Capture the cell that displays the provided text and extract its [x, y] central coordinate. 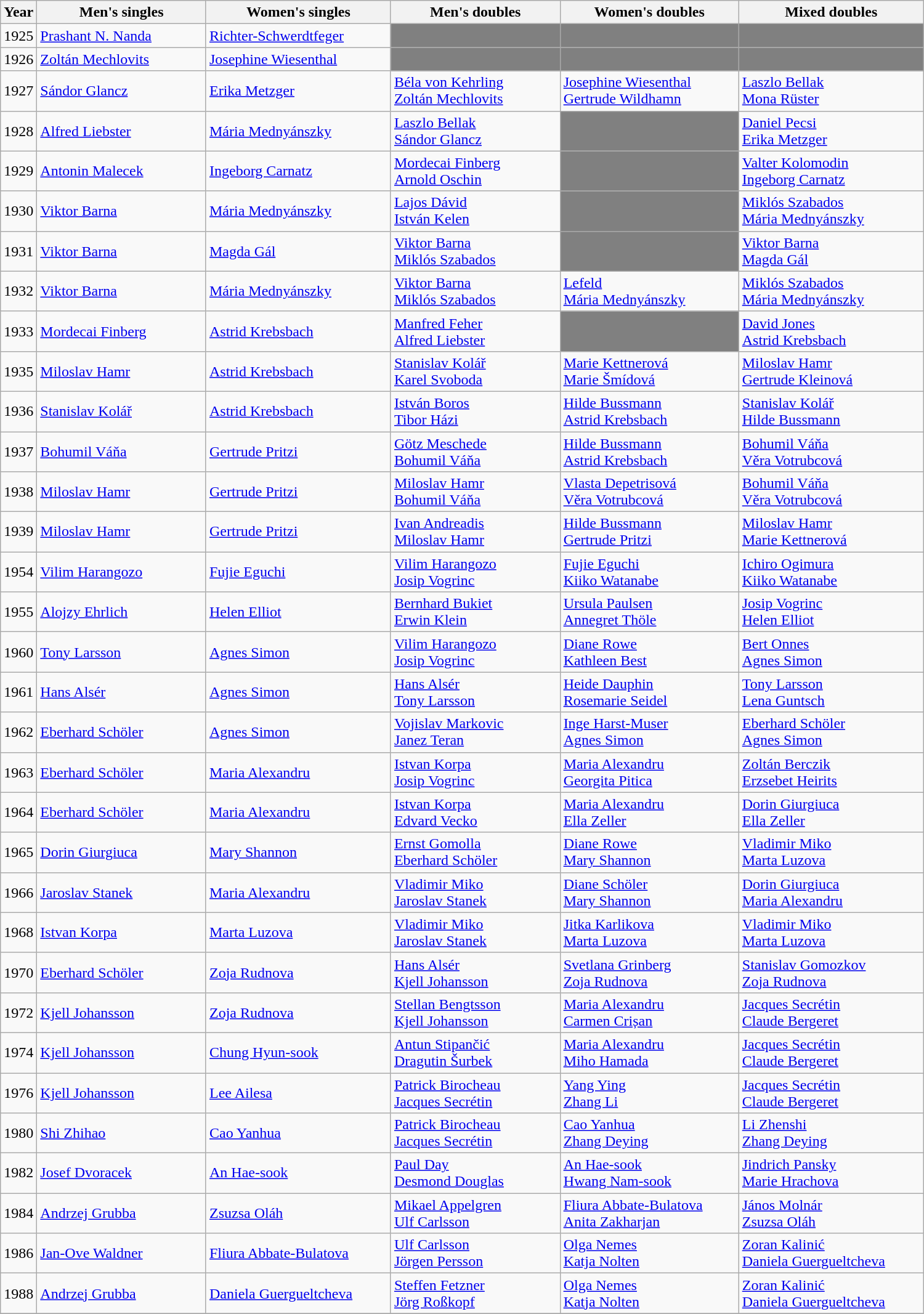
1937 [18, 451]
Stanislav Gomozkov Zoja Rudnova [831, 972]
Heide Dauphin Rosemarie Seidel [649, 692]
Ivan Andreadis Miloslav Hamr [476, 532]
Vlasta Depetrisová Věra Votrubcová [649, 492]
Richter-Schwerdtfeger [298, 36]
Men's singles [122, 12]
Diane Rowe Kathleen Best [649, 652]
1968 [18, 933]
1939 [18, 532]
Hans Alsér Kjell Johansson [476, 972]
Stellan Bengtsson Kjell Johansson [476, 1013]
Eberhard Schöler Agnes Simon [831, 732]
David Jones Astrid Krebsbach [831, 331]
Hilde Bussmann Gertrude Pritzi [649, 532]
Vilim Harangozo [122, 572]
János Molnár Zsuzsa Oláh [831, 1214]
1933 [18, 331]
Ichiro Ogimura Kiiko Watanabe [831, 572]
Steffen Fetzner Jörg Roßkopf [476, 1294]
Istvan Korpa [122, 933]
1970 [18, 972]
Laszlo Bellak Mona Rüster [831, 91]
Paul Day Desmond Douglas [476, 1173]
1962 [18, 732]
Cao Yanhua Zhang Deying [649, 1134]
Sándor Glancz [122, 91]
Josephine Wiesenthal [298, 59]
Yang Ying Zhang Li [649, 1093]
Alfred Liebster [122, 131]
Mixed doubles [831, 12]
Svetlana Grinberg Zoja Rudnova [649, 972]
Chung Hyun-sook [298, 1052]
Josip Vogrinc Helen Elliot [831, 612]
1976 [18, 1093]
Cao Yanhua [298, 1134]
Maria Alexandru Ella Zeller [649, 812]
1926 [18, 59]
Ingeborg Carnatz [298, 171]
Béla von Kehrling Zoltán Mechlovits [476, 91]
Miloslav Hamr Gertrude Kleinová [831, 371]
Zoltán Berczik Erzsebet Heirits [831, 773]
Valter Kolomodin Ingeborg Carnatz [831, 171]
Laszlo Bellak Sándor Glancz [476, 131]
Erika Metzger [298, 91]
1955 [18, 612]
Stanislav Kolář [122, 412]
Hans Alsér [122, 692]
1982 [18, 1173]
Istvan Korpa Edvard Vecko [476, 812]
Inge Harst-Muser Agnes Simon [649, 732]
1928 [18, 131]
Jindrich Pansky Marie Hrachova [831, 1173]
Manfred Feher Alfred Liebster [476, 331]
1964 [18, 812]
1965 [18, 853]
Dorin Giurgiuca [122, 853]
Stanislav Kolář Karel Svoboda [476, 371]
Bert Onnes Agnes Simon [831, 652]
1936 [18, 412]
Marie Kettnerová Marie Šmídová [649, 371]
Daniela Guergueltcheva [298, 1294]
Viktor Barna Magda Gál [831, 251]
Miloslav Hamr Bohumil Váňa [476, 492]
Daniel Pecsi Erika Metzger [831, 131]
1929 [18, 171]
1980 [18, 1134]
Jaroslav Stanek [122, 892]
1954 [18, 572]
Diane Schöler Mary Shannon [649, 892]
Lajos Dávid István Kelen [476, 211]
1931 [18, 251]
Fliura Abbate-Bulatova Anita Zakharjan [649, 1214]
1984 [18, 1214]
Maria Alexandru Miho Hamada [649, 1052]
An Hae-sook [298, 1173]
1974 [18, 1052]
Li Zhenshi Zhang Deying [831, 1134]
Mary Shannon [298, 853]
1972 [18, 1013]
Zoltán Mechlovits [122, 59]
Helen Elliot [298, 612]
Magda Gál [298, 251]
Tony Larsson Lena Guntsch [831, 692]
Mikael Appelgren Ulf Carlsson [476, 1214]
Tony Larsson [122, 652]
Alojzy Ehrlich [122, 612]
Prashant N. Nanda [122, 36]
Jan-Ove Waldner [122, 1253]
Zsuzsa Oláh [298, 1214]
Year [18, 12]
Götz Meschede Bohumil Váňa [476, 451]
Josef Dvoracek [122, 1173]
1960 [18, 652]
1963 [18, 773]
Fujie Eguchi [298, 572]
Diane Rowe Mary Shannon [649, 853]
Ernst Gomolla Eberhard Schöler [476, 853]
1935 [18, 371]
Mordecai Finberg [122, 331]
Ulf Carlsson Jörgen Persson [476, 1253]
Dorin Giurgiuca Ella Zeller [831, 812]
1938 [18, 492]
Vojislav Markovic Janez Teran [476, 732]
Stanislav Kolář Hilde Bussmann [831, 412]
An Hae-sook Hwang Nam-sook [649, 1173]
1927 [18, 91]
Lefeld Mária Mednyánszky [649, 291]
Maria Alexandru Carmen Crișan [649, 1013]
Hans Alsér Tony Larsson [476, 692]
Lee Ailesa [298, 1093]
Istvan Korpa Josip Vogrinc [476, 773]
Maria Alexandru Georgita Pitica [649, 773]
Fujie Eguchi Kiiko Watanabe [649, 572]
Miloslav Hamr Marie Kettnerová [831, 532]
Ursula Paulsen Annegret Thöle [649, 612]
Marta Luzova [298, 933]
Shi Zhihao [122, 1134]
Women's singles [298, 12]
Fliura Abbate-Bulatova [298, 1253]
Josephine Wiesenthal Gertrude Wildhamn [649, 91]
Jitka Karlikova Marta Luzova [649, 933]
Antun Stipančić Dragutin Šurbek [476, 1052]
Antonin Malecek [122, 171]
Women's doubles [649, 12]
Dorin Giurgiuca Maria Alexandru [831, 892]
1932 [18, 291]
1988 [18, 1294]
1961 [18, 692]
Bohumil Váňa [122, 451]
1930 [18, 211]
István Boros Tibor Házi [476, 412]
Mordecai Finberg Arnold Oschin [476, 171]
1986 [18, 1253]
Men's doubles [476, 12]
1966 [18, 892]
1925 [18, 36]
Bernhard Bukiet Erwin Klein [476, 612]
